Return (x, y) of the center of cell containing provided text 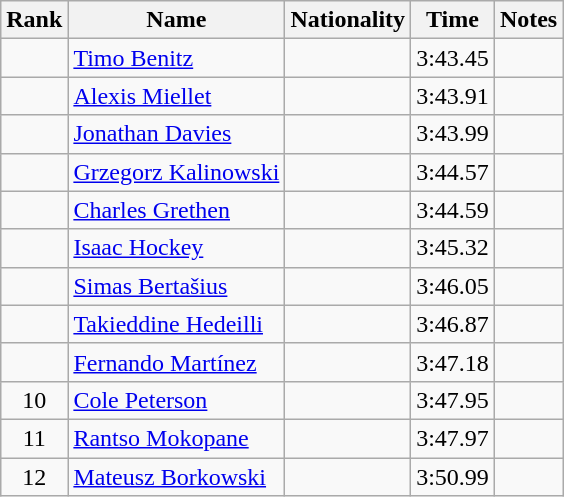
Time (453, 20)
Timo Benitz (176, 58)
3:46.87 (453, 324)
Jonathan Davies (176, 134)
3:47.18 (453, 362)
3:44.57 (453, 172)
Cole Peterson (176, 400)
3:50.99 (453, 477)
3:47.97 (453, 438)
Charles Grethen (176, 210)
Isaac Hockey (176, 248)
Grzegorz Kalinowski (176, 172)
3:43.45 (453, 58)
3:45.32 (453, 248)
11 (34, 438)
Rantso Mokopane (176, 438)
Fernando Martínez (176, 362)
Notes (528, 20)
3:43.91 (453, 96)
Rank (34, 20)
3:44.59 (453, 210)
3:43.99 (453, 134)
10 (34, 400)
3:46.05 (453, 286)
12 (34, 477)
3:47.95 (453, 400)
Name (176, 20)
Takieddine Hedeilli (176, 324)
Simas Bertašius (176, 286)
Alexis Miellet (176, 96)
Mateusz Borkowski (176, 477)
Nationality (348, 20)
